Locate the cell with the specified text and output its (X, Y) center coordinate. 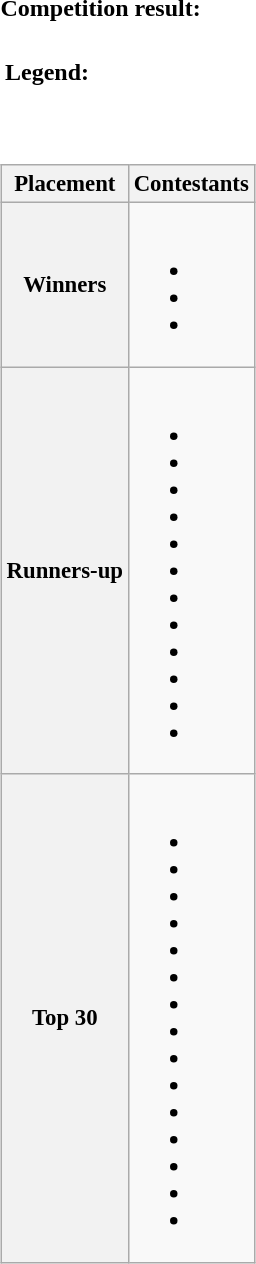
Winners (64, 285)
Contestants (191, 184)
Top 30 (64, 1018)
Runners-up (64, 570)
Legend: (48, 73)
Placement (64, 184)
